Scan for the cell matching the given text and deliver its (X, Y) coordinate at center. 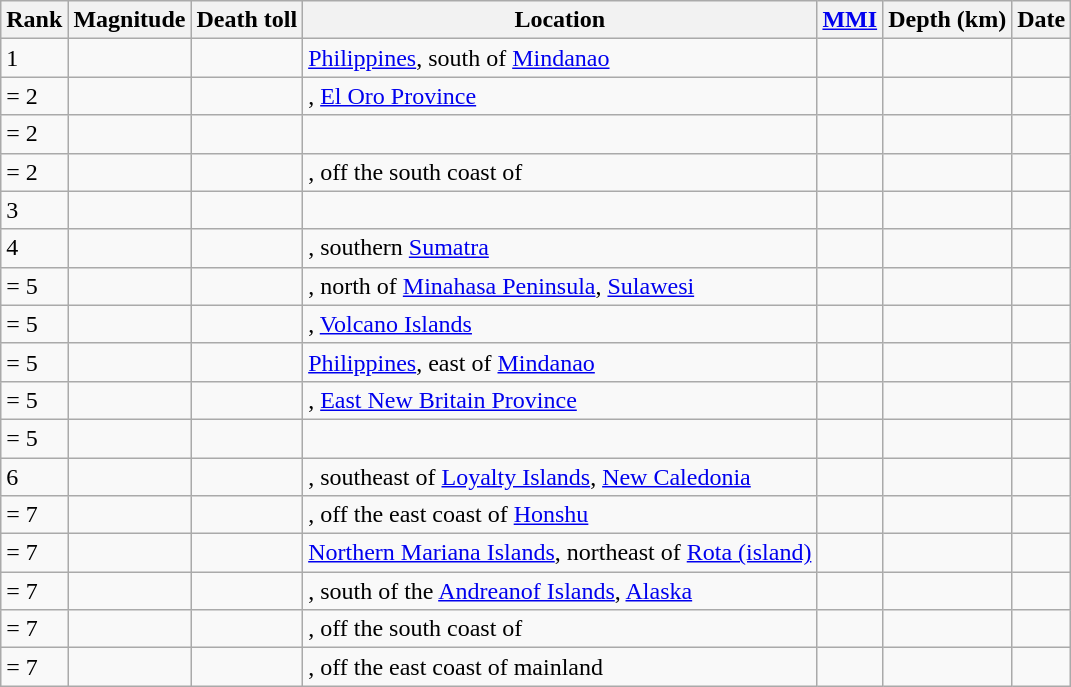
, off the east coast of Honshu (560, 515)
1 (34, 58)
Magnitude (130, 20)
Philippines, south of Mindanao (560, 58)
6 (34, 477)
Depth (km) (948, 20)
MMI (850, 20)
Philippines, east of Mindanao (560, 362)
, southern Sumatra (560, 248)
, off the east coast of mainland (560, 667)
, El Oro Province (560, 96)
, south of the Andreanof Islands, Alaska (560, 591)
, southeast of Loyalty Islands, New Caledonia (560, 477)
Date (1042, 20)
, north of Minahasa Peninsula, Sulawesi (560, 286)
3 (34, 210)
Location (560, 20)
Death toll (247, 20)
Rank (34, 20)
, Volcano Islands (560, 324)
, East New Britain Province (560, 400)
4 (34, 248)
Northern Mariana Islands, northeast of Rota (island) (560, 553)
